Search for the cell housing the specified text and yield its [x, y] center coordinate. 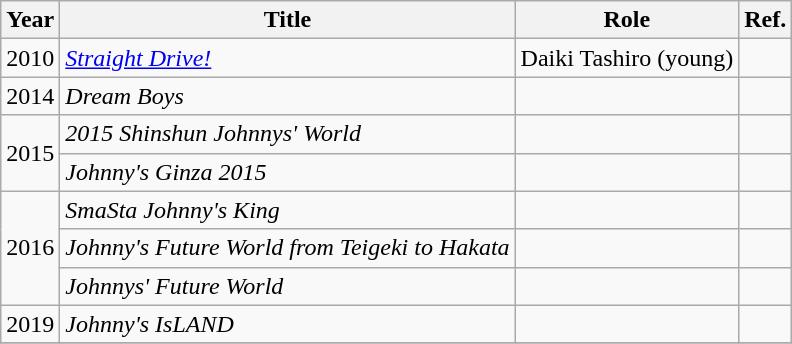
2010 [30, 58]
2016 [30, 248]
Year [30, 20]
2014 [30, 96]
Johnnys' Future World [288, 286]
Dream Boys [288, 96]
2015 [30, 153]
2019 [30, 324]
Daiki Tashiro (young) [627, 58]
Straight Drive! [288, 58]
Ref. [766, 20]
SmaSta Johnny's King [288, 210]
2015 Shinshun Johnnys' World [288, 134]
Title [288, 20]
Johnny's Future World from Teigeki to Hakata [288, 248]
Johnny's IsLAND [288, 324]
Johnny's Ginza 2015 [288, 172]
Role [627, 20]
